Return (X, Y) of the center of cell containing provided text 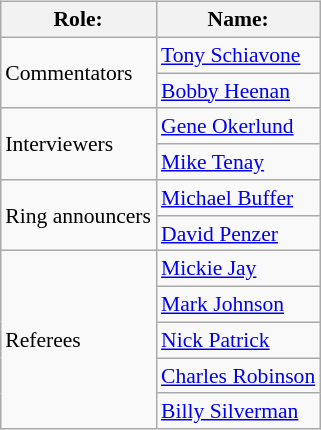
Michael Buffer (238, 198)
Ring announcers (78, 216)
Mickie Jay (238, 269)
Commentators (78, 72)
Referees (78, 340)
Nick Patrick (238, 340)
Gene Okerlund (238, 126)
Interviewers (78, 144)
David Penzer (238, 233)
Tony Schiavone (238, 55)
Charles Robinson (238, 376)
Mike Tenay (238, 162)
Name: (238, 20)
Role: (78, 20)
Billy Silverman (238, 411)
Bobby Heenan (238, 91)
Mark Johnson (238, 305)
